Provide the [X, Y] coordinate of the cell's center where the given text is located.  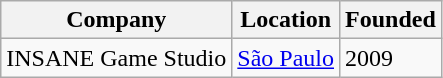
São Paulo [286, 58]
2009 [391, 58]
Location [286, 20]
Company [116, 20]
INSANE Game Studio [116, 58]
Founded [391, 20]
